Find where the given text appears and provide that cell's center as (x, y) coordinate. 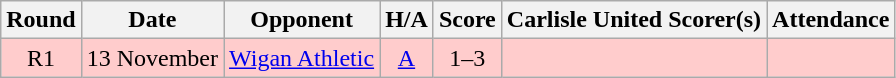
R1 (41, 58)
Wigan Athletic (302, 58)
Date (152, 20)
Round (41, 20)
Opponent (302, 20)
13 November (152, 58)
Attendance (831, 20)
Score (467, 20)
1–3 (467, 58)
Carlisle United Scorer(s) (634, 20)
A (407, 58)
H/A (407, 20)
